Identify which cell holds the provided text, then report its (x, y) central coordinate. 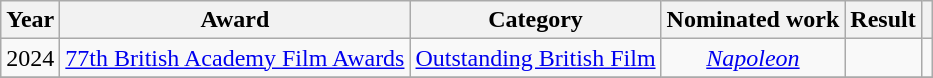
Category (536, 20)
77th British Academy Film Awards (235, 58)
Napoleon (753, 58)
Nominated work (753, 20)
Award (235, 20)
Result (883, 20)
Outstanding British Film (536, 58)
2024 (30, 58)
Year (30, 20)
